Provide the [X, Y] coordinate of the cell's center where the given text is located.  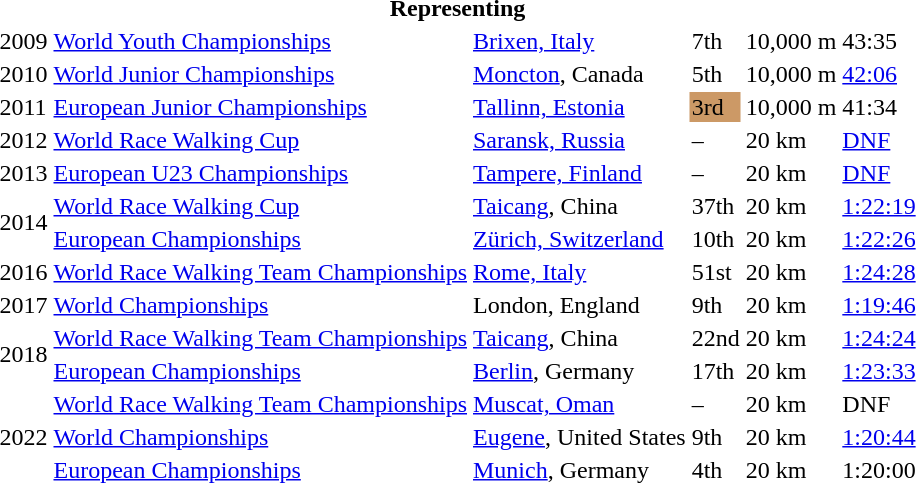
22nd [716, 338]
Rome, Italy [580, 272]
Muscat, Oman [580, 404]
37th [716, 206]
Saransk, Russia [580, 140]
Eugene, United States [580, 437]
5th [716, 74]
Brixen, Italy [580, 41]
17th [716, 371]
World Youth Championships [260, 41]
World Junior Championships [260, 74]
Zürich, Switzerland [580, 239]
European U23 Championships [260, 173]
Tampere, Finland [580, 173]
Moncton, Canada [580, 74]
Berlin, Germany [580, 371]
10th [716, 239]
3rd [716, 107]
Tallinn, Estonia [580, 107]
51st [716, 272]
London, England [580, 305]
European Junior Championships [260, 107]
7th [716, 41]
